Output the (x, y) coordinate of the center of the cell containing the given text.  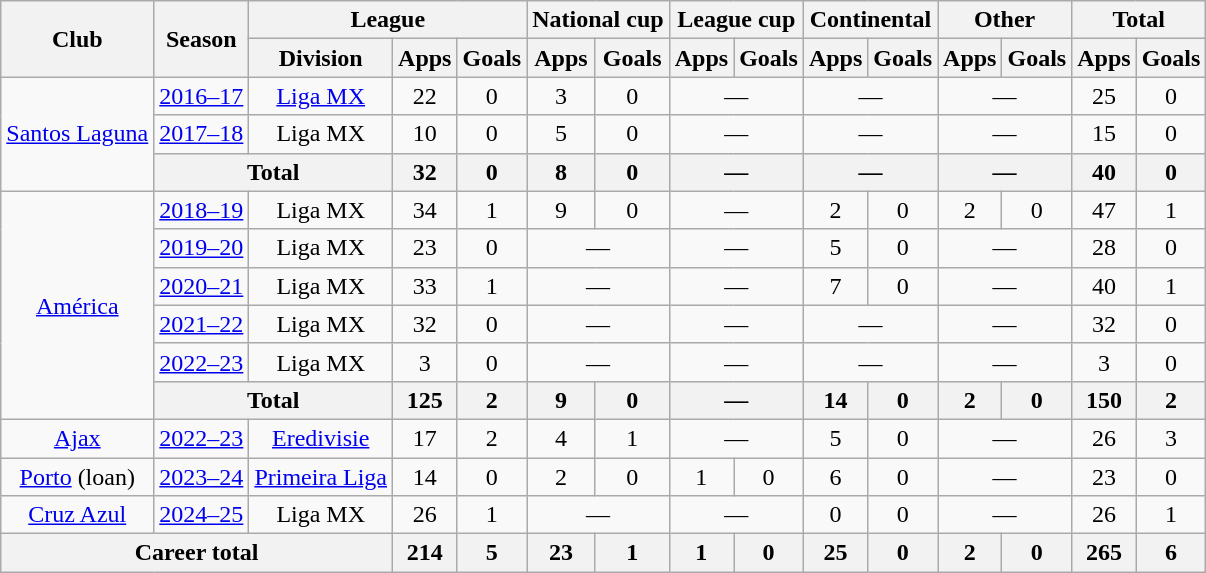
América (78, 305)
Ajax (78, 438)
2017–18 (202, 134)
Porto (loan) (78, 477)
47 (1104, 210)
Other (1005, 20)
Season (202, 39)
Continental (870, 20)
Cruz Azul (78, 515)
League cup (736, 20)
Career total (197, 553)
2020–21 (202, 286)
265 (1104, 553)
10 (425, 134)
2021–22 (202, 324)
2016–17 (202, 96)
Division (321, 58)
214 (425, 553)
2019–20 (202, 248)
28 (1104, 248)
33 (425, 286)
Club (78, 39)
4 (561, 438)
150 (1104, 400)
17 (425, 438)
125 (425, 400)
2018–19 (202, 210)
8 (561, 172)
7 (835, 286)
National cup (598, 20)
2023–24 (202, 477)
Santos Laguna (78, 134)
Primeira Liga (321, 477)
22 (425, 96)
League (388, 20)
2024–25 (202, 515)
Eredivisie (321, 438)
34 (425, 210)
15 (1104, 134)
